For the text-containing cell, return its midpoint in (X, Y) coordinate format. 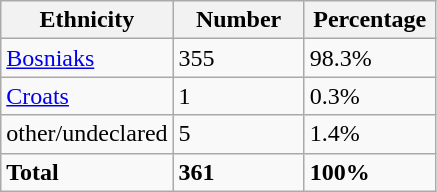
361 (238, 172)
5 (238, 134)
1.4% (370, 134)
0.3% (370, 96)
100% (370, 172)
Bosniaks (87, 58)
Percentage (370, 20)
1 (238, 96)
98.3% (370, 58)
Ethnicity (87, 20)
Number (238, 20)
355 (238, 58)
other/undeclared (87, 134)
Total (87, 172)
Croats (87, 96)
